Return the (x, y) coordinate for the center point of the cell that contains the specified text.  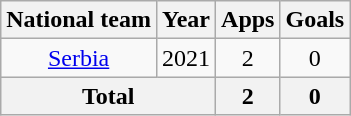
National team (79, 20)
Serbia (79, 58)
Total (108, 96)
Year (186, 20)
Apps (248, 20)
2021 (186, 58)
Goals (315, 20)
